Pinpoint the cell where the given text exists, returning its [x, y] midpoint coordinate. 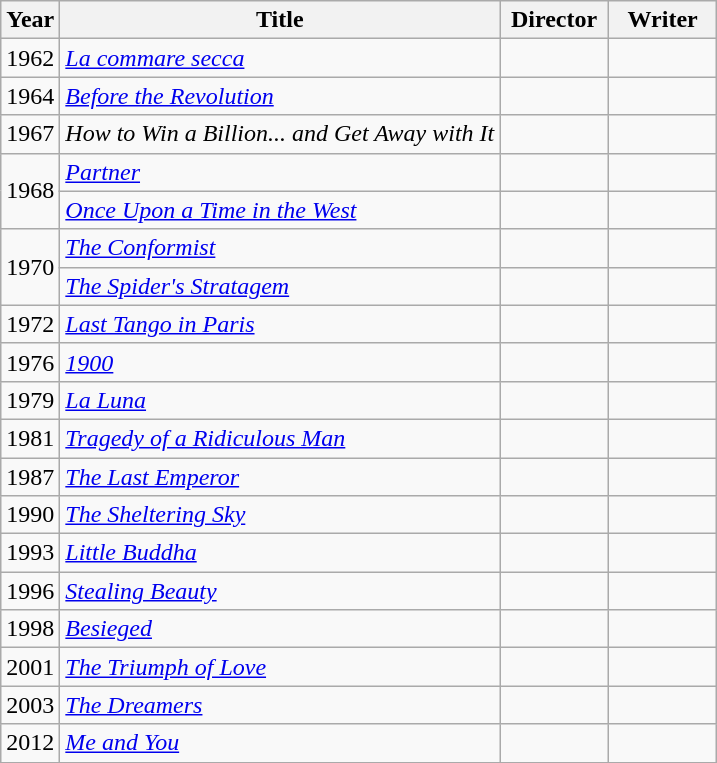
1979 [30, 400]
La commare secca [280, 58]
1998 [30, 629]
1993 [30, 553]
The Triumph of Love [280, 667]
Once Upon a Time in the West [280, 210]
Stealing Beauty [280, 591]
The Spider's Stratagem [280, 286]
Director [554, 20]
1900 [280, 362]
1987 [30, 477]
The Sheltering Sky [280, 515]
Little Buddha [280, 553]
1964 [30, 96]
1967 [30, 134]
The Last Emperor [280, 477]
1968 [30, 191]
1996 [30, 591]
Before the Revolution [280, 96]
Last Tango in Paris [280, 324]
The Dreamers [280, 705]
1970 [30, 267]
1981 [30, 438]
La Luna [280, 400]
Year [30, 20]
1990 [30, 515]
Partner [280, 172]
The Conformist [280, 248]
Besieged [280, 629]
How to Win a Billion... and Get Away with It [280, 134]
1972 [30, 324]
Writer [662, 20]
Tragedy of a Ridiculous Man [280, 438]
1962 [30, 58]
2003 [30, 705]
2012 [30, 743]
2001 [30, 667]
1976 [30, 362]
Title [280, 20]
Me and You [280, 743]
